For the text-containing cell, return its midpoint in (x, y) coordinate format. 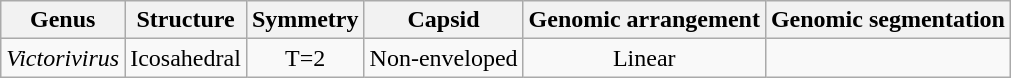
Symmetry (305, 20)
T=2 (305, 58)
Structure (186, 20)
Non-enveloped (444, 58)
Genomic segmentation (888, 20)
Victorivirus (63, 58)
Genomic arrangement (644, 20)
Genus (63, 20)
Icosahedral (186, 58)
Linear (644, 58)
Capsid (444, 20)
